Output the (X, Y) coordinate of the center of the cell containing the given text.  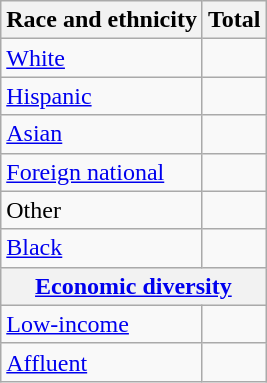
Asian (102, 134)
Total (234, 20)
Race and ethnicity (102, 20)
Other (102, 210)
Affluent (102, 362)
Hispanic (102, 96)
Low-income (102, 324)
Foreign national (102, 172)
White (102, 58)
Black (102, 248)
Economic diversity (134, 286)
